Identify which cell holds the provided text, then report its (X, Y) central coordinate. 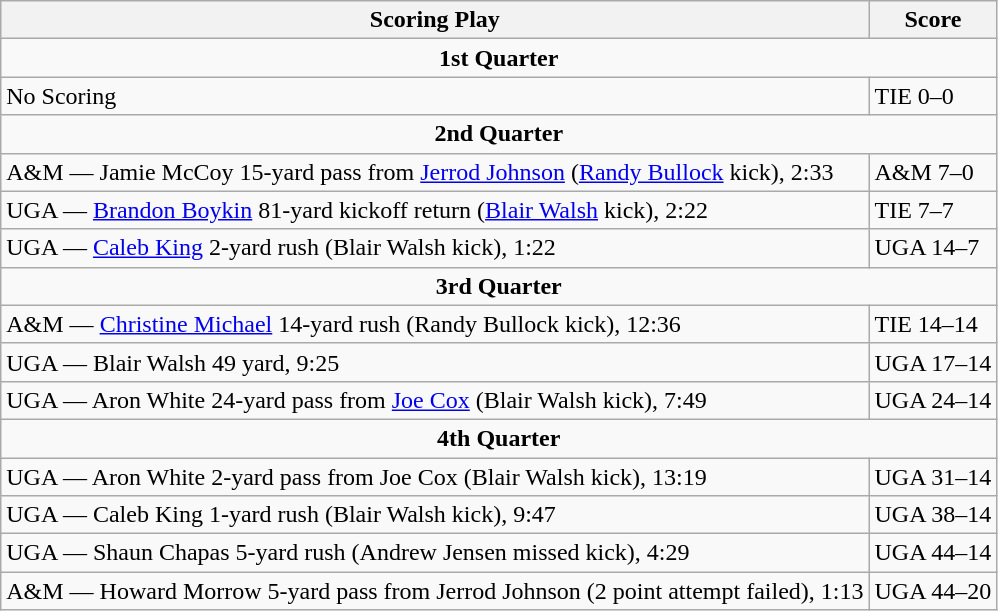
UGA 44–20 (933, 591)
UGA 17–14 (933, 362)
A&M 7–0 (933, 172)
UGA 38–14 (933, 515)
4th Quarter (499, 438)
UGA — Shaun Chapas 5-yard rush (Andrew Jensen missed kick), 4:29 (435, 553)
Scoring Play (435, 20)
3rd Quarter (499, 286)
UGA 24–14 (933, 400)
A&M — Christine Michael 14-yard rush (Randy Bullock kick), 12:36 (435, 324)
UGA — Caleb King 1-yard rush (Blair Walsh kick), 9:47 (435, 515)
TIE 7–7 (933, 210)
UGA 14–7 (933, 248)
TIE 0–0 (933, 96)
Score (933, 20)
UGA — Brandon Boykin 81-yard kickoff return (Blair Walsh kick), 2:22 (435, 210)
UGA — Aron White 24-yard pass from Joe Cox (Blair Walsh kick), 7:49 (435, 400)
UGA — Caleb King 2-yard rush (Blair Walsh kick), 1:22 (435, 248)
A&M — Jamie McCoy 15-yard pass from Jerrod Johnson (Randy Bullock kick), 2:33 (435, 172)
2nd Quarter (499, 134)
UGA 44–14 (933, 553)
UGA — Blair Walsh 49 yard, 9:25 (435, 362)
A&M — Howard Morrow 5-yard pass from Jerrod Johnson (2 point attempt failed), 1:13 (435, 591)
No Scoring (435, 96)
TIE 14–14 (933, 324)
1st Quarter (499, 58)
UGA 31–14 (933, 477)
UGA — Aron White 2-yard pass from Joe Cox (Blair Walsh kick), 13:19 (435, 477)
